Locate the cell with the specified text and output its (x, y) center coordinate. 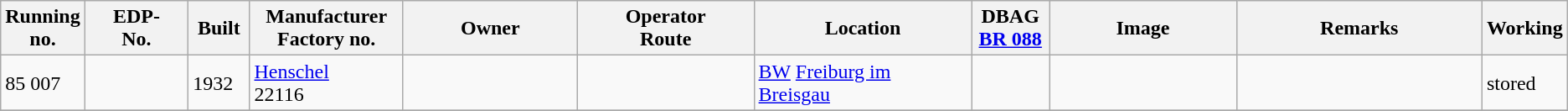
Runningno. (43, 29)
EDP-No. (136, 29)
DBAGBR 088 (1010, 29)
OperatorRoute (665, 29)
Working (1524, 29)
ManufacturerFactory no. (327, 29)
Built (219, 29)
Owner (490, 29)
Remarks (1359, 29)
BW Freiburg im Breisgau (863, 82)
Henschel22116 (327, 82)
stored (1524, 82)
Location (863, 29)
1932 (219, 82)
85 007 (43, 82)
Image (1143, 29)
